From the cell containing the given text, extract its center point as [x, y] coordinate. 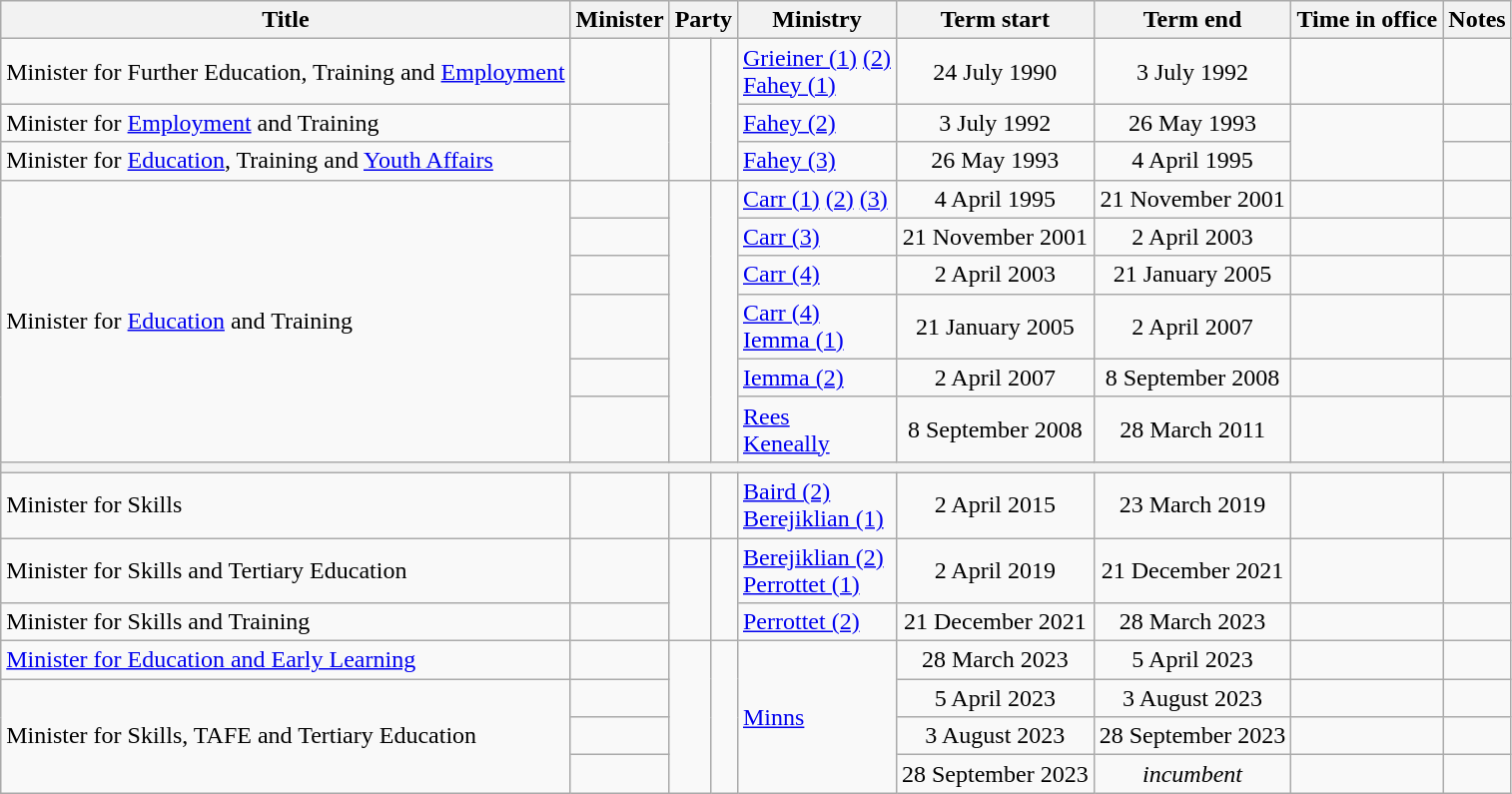
Minister for Skills and Training [286, 622]
Minister for Skills [286, 505]
Party [703, 20]
Carr (4) [817, 275]
Term end [1192, 20]
24 July 1990 [995, 72]
Berejiklian (2)Perrottet (1) [817, 569]
Ministry [817, 20]
incumbent [1192, 774]
Carr (1) (2) (3) [817, 199]
Carr (3) [817, 237]
Minister for Further Education, Training and Employment [286, 72]
2 April 2019 [995, 569]
23 March 2019 [1192, 505]
Minister for Skills, TAFE and Tertiary Education [286, 736]
Minister [619, 20]
Grieiner (1) (2)Fahey (1) [817, 72]
Notes [1477, 20]
Minister for Skills and Tertiary Education [286, 569]
Perrottet (2) [817, 622]
28 March 2011 [1192, 429]
Term start [995, 20]
Time in office [1367, 20]
ReesKeneally [817, 429]
Title [286, 20]
Baird (2)Berejiklian (1) [817, 505]
Carr (4)Iemma (1) [817, 326]
2 April 2015 [995, 505]
Minns [817, 717]
Fahey (3) [817, 161]
Minister for Employment and Training [286, 123]
Iemma (2) [817, 378]
Minister for Education and Early Learning [286, 660]
Fahey (2) [817, 123]
Minister for Education, Training and Youth Affairs [286, 161]
Minister for Education and Training [286, 321]
